Locate the cell with the specified text and output its [X, Y] center coordinate. 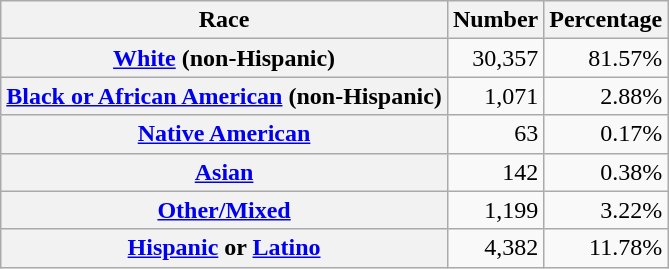
81.57% [606, 58]
1,199 [495, 210]
Native American [224, 134]
4,382 [495, 248]
Other/Mixed [224, 210]
3.22% [606, 210]
142 [495, 172]
2.88% [606, 96]
30,357 [495, 58]
Percentage [606, 20]
Asian [224, 172]
63 [495, 134]
0.17% [606, 134]
11.78% [606, 248]
Number [495, 20]
White (non-Hispanic) [224, 58]
0.38% [606, 172]
Hispanic or Latino [224, 248]
Race [224, 20]
1,071 [495, 96]
Black or African American (non-Hispanic) [224, 96]
